Identify which cell holds the provided text, then report its (x, y) central coordinate. 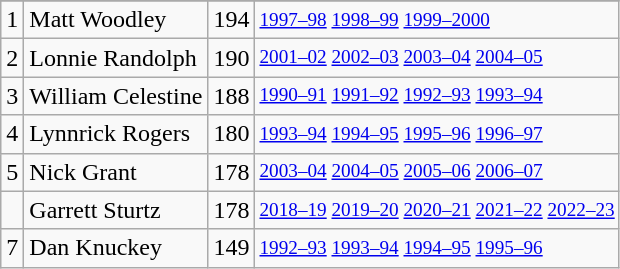
5 (12, 172)
2001–02 2002–03 2003–04 2004–05 (437, 58)
Lynnrick Rogers (116, 134)
Nick Grant (116, 172)
1997–98 1998–99 1999–2000 (437, 20)
194 (232, 20)
William Celestine (116, 96)
2 (12, 58)
3 (12, 96)
7 (12, 248)
2018–19 2019–20 2020–21 2021–22 2022–23 (437, 210)
190 (232, 58)
Dan Knuckey (116, 248)
2003–04 2004–05 2005–06 2006–07 (437, 172)
Lonnie Randolph (116, 58)
Garrett Sturtz (116, 210)
1993–94 1994–95 1995–96 1996–97 (437, 134)
149 (232, 248)
4 (12, 134)
Matt Woodley (116, 20)
180 (232, 134)
188 (232, 96)
1990–91 1991–92 1992–93 1993–94 (437, 96)
1 (12, 20)
1992–93 1993–94 1994–95 1995–96 (437, 248)
